Return the [X, Y] coordinate for the center point of the cell that contains the specified text.  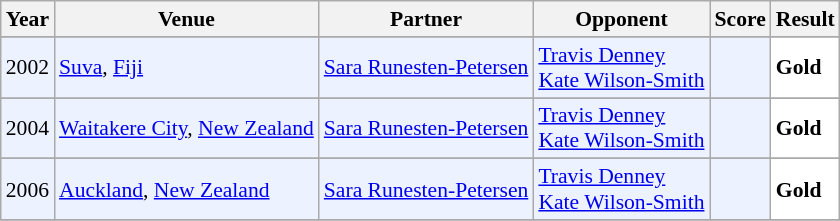
Year [28, 19]
Opponent [621, 19]
Venue [186, 19]
2002 [28, 68]
2004 [28, 128]
Auckland, New Zealand [186, 190]
Suva, Fiji [186, 68]
Result [806, 19]
Partner [426, 19]
2006 [28, 190]
Score [740, 19]
Waitakere City, New Zealand [186, 128]
